Provide the (X, Y) coordinate of the cell's center where the given text is located.  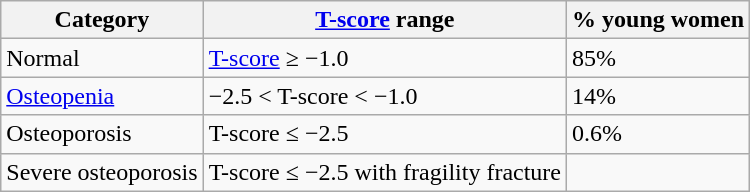
T-score ≤ −2.5 with fragility fracture (384, 172)
Normal (102, 58)
Osteoporosis (102, 134)
14% (658, 96)
Osteopenia (102, 96)
Category (102, 20)
T-score ≥ −1.0 (384, 58)
T-score range (384, 20)
Severe osteoporosis (102, 172)
85% (658, 58)
% young women (658, 20)
T-score ≤ −2.5 (384, 134)
0.6% (658, 134)
−2.5 < T-score < −1.0 (384, 96)
